For the text-containing cell, return its midpoint in [x, y] coordinate format. 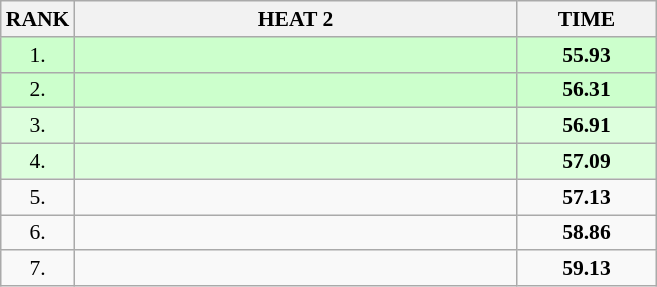
6. [38, 233]
HEAT 2 [295, 19]
57.13 [587, 197]
57.09 [587, 162]
RANK [38, 19]
58.86 [587, 233]
59.13 [587, 269]
1. [38, 55]
TIME [587, 19]
3. [38, 126]
5. [38, 197]
55.93 [587, 55]
2. [38, 90]
56.91 [587, 126]
7. [38, 269]
4. [38, 162]
56.31 [587, 90]
